Output the (X, Y) coordinate of the center of the cell containing the given text.  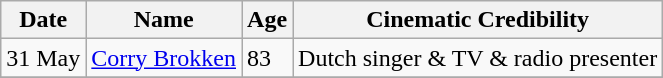
Date (44, 20)
Age (268, 20)
31 May (44, 58)
Dutch singer & TV & radio presenter (478, 58)
Name (164, 20)
83 (268, 58)
Corry Brokken (164, 58)
Cinematic Credibility (478, 20)
